Extract the [X, Y] coordinate from the center of the cell holding the provided text.  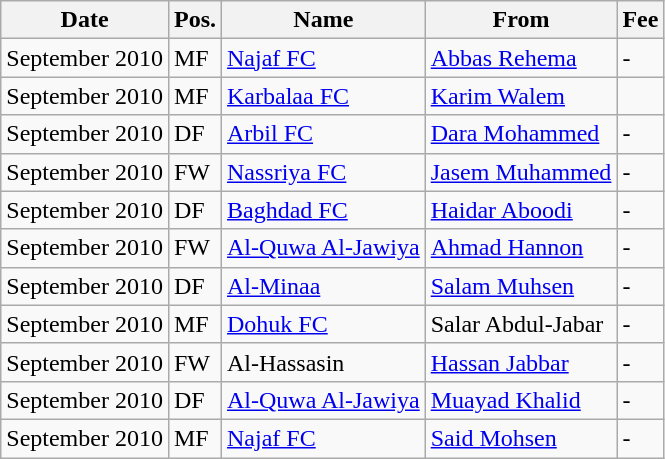
Karim Walem [521, 96]
Hassan Jabbar [521, 362]
Salar Abdul-Jabar [521, 324]
Dohuk FC [324, 324]
Fee [640, 20]
Said Mohsen [521, 438]
Name [324, 20]
Jasem Muhammed [521, 172]
Karbalaa FC [324, 96]
Arbil FC [324, 134]
Haidar Aboodi [521, 210]
Al-Minaa [324, 286]
Salam Muhsen [521, 286]
Ahmad Hannon [521, 248]
Dara Mohammed [521, 134]
Baghdad FC [324, 210]
Pos. [194, 20]
Muayad Khalid [521, 400]
Nassriya FC [324, 172]
Al-Hassasin [324, 362]
Date [85, 20]
Abbas Rehema [521, 58]
From [521, 20]
